Find where the given text appears and provide that cell's center as [X, Y] coordinate. 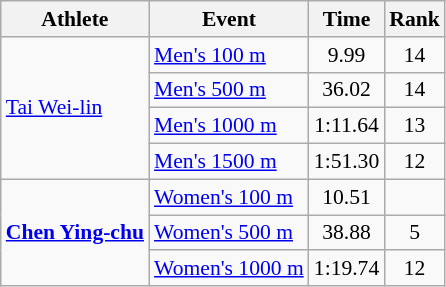
Men's 1000 m [229, 126]
Men's 100 m [229, 55]
13 [414, 126]
Athlete [75, 19]
Women's 100 m [229, 197]
9.99 [346, 55]
Men's 500 m [229, 90]
Rank [414, 19]
Women's 1000 m [229, 269]
Time [346, 19]
1:11.64 [346, 126]
Men's 1500 m [229, 162]
5 [414, 233]
Chen Ying-chu [75, 232]
Event [229, 19]
1:19.74 [346, 269]
10.51 [346, 197]
38.88 [346, 233]
1:51.30 [346, 162]
Women's 500 m [229, 233]
36.02 [346, 90]
Tai Wei-lin [75, 108]
